Extract the [X, Y] coordinate from the center of the cell holding the provided text.  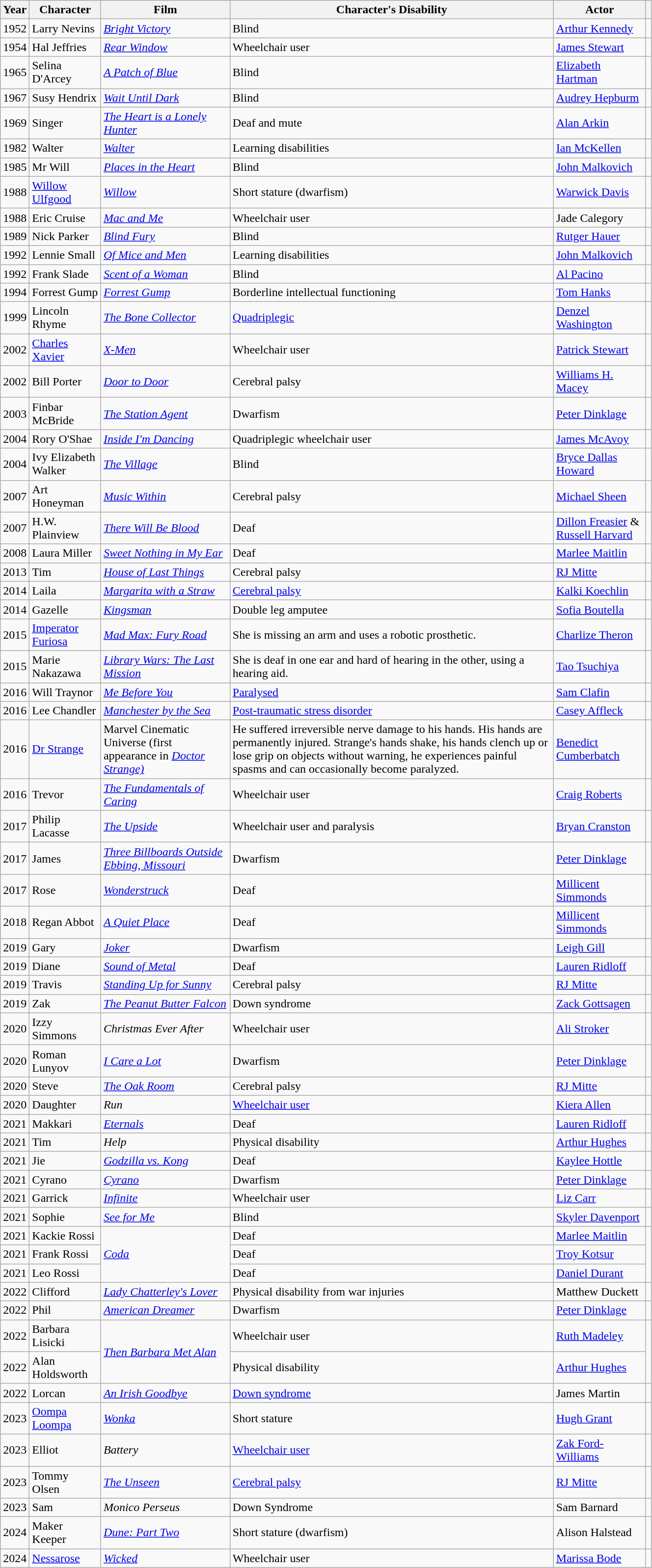
Travis [65, 985]
Godzilla vs. Kong [165, 1161]
Then Barbara Met Alan [165, 1352]
Dillon Freasier & Russell Harvard [599, 528]
Zack Gottsagen [599, 1003]
Skyler Davenport [599, 1217]
Post-traumatic stress disorder [392, 711]
Will Traynor [65, 692]
Hal Jeffries [65, 47]
Lady Chatterley's Lover [165, 1292]
James [65, 858]
Kalki Koechlin [599, 591]
Williams H. Macey [599, 382]
Mr Will [65, 167]
Kackie Rossi [65, 1236]
Daughter [65, 1105]
Infinite [165, 1198]
Trevor [65, 794]
Ian McKellen [599, 148]
Art Honeyman [65, 496]
I Care a Lot [165, 1060]
Bryce Dallas Howard [599, 464]
The Peanut Butter Falcon [165, 1003]
1952 [15, 28]
Bright Victory [165, 28]
2003 [15, 413]
Kiera Allen [599, 1105]
Zak [65, 1003]
Alan Holdsworth [65, 1368]
A Patch of Blue [165, 73]
1954 [15, 47]
Steve [65, 1086]
Tom Hanks [599, 293]
The Oak Room [165, 1086]
Nick Parker [65, 236]
Philip Lacasse [65, 827]
Troy Kotsur [599, 1254]
Mac and Me [165, 217]
Elizabeth Hartman [599, 73]
Dr Strange [65, 749]
1982 [15, 148]
Barbara Lisicki [65, 1335]
Rear Window [165, 47]
Matthew Duckett [599, 1292]
Willow Ulfgood [65, 192]
American Dreamer [165, 1310]
Sam Clafin [599, 692]
Blind Fury [165, 236]
Kingsman [165, 609]
Laura Miller [65, 553]
1969 [15, 123]
Sound of Metal [165, 966]
Willow [165, 192]
Liz Carr [599, 1198]
She is deaf in one ear and hard of hearing in the other, using a hearing aid. [392, 667]
Leo Rossi [65, 1273]
Manchester by the Sea [165, 711]
Wheelchair user and paralysis [392, 827]
James McAvoy [599, 439]
Al Pacino [599, 273]
Quadriplegic [392, 318]
Ali Stroker [599, 1029]
Bryan Cranston [599, 827]
Character [65, 10]
Regan Abbot [65, 922]
Wonka [165, 1418]
Music Within [165, 496]
Izzy Simmons [65, 1029]
An Irish Goodbye [165, 1393]
Audrey Hepburm [599, 98]
Joker [165, 947]
Denzel Washington [599, 318]
Ivy Elizabeth Walker [65, 464]
Roman Lunyov [65, 1060]
Warwick Davis [599, 192]
Selina D'Arcey [65, 73]
Of Mice and Men [165, 255]
The Unseen [165, 1482]
Scent of a Woman [165, 273]
House of Last Things [165, 572]
1989 [15, 236]
X-Men [165, 350]
Tommy Olsen [65, 1482]
Benedict Cumberbatch [599, 749]
Inside I'm Dancing [165, 439]
1985 [15, 167]
Alan Arkin [599, 123]
A Quiet Place [165, 922]
Rose [65, 891]
Garrick [65, 1198]
Gazelle [65, 609]
Paralysed [392, 692]
Bill Porter [65, 382]
Laila [65, 591]
Sweet Nothing in My Ear [165, 553]
Marvel Cinematic Universe (first appearance in Doctor Strange) [165, 749]
Jie [65, 1161]
Library Wars: The Last Mission [165, 667]
Year [15, 10]
Frank Slade [65, 273]
The Village [165, 464]
Deaf and mute [392, 123]
Character's Disability [392, 10]
Borderline intellectual functioning [392, 293]
Larry Nevins [65, 28]
Maker Keeper [65, 1533]
Susy Hendrix [65, 98]
She is missing an arm and uses a robotic prosthetic. [392, 634]
Alison Halstead [599, 1533]
Quadriplegic wheelchair user [392, 439]
2018 [15, 922]
Places in the Heart [165, 167]
James Stewart [599, 47]
1994 [15, 293]
Dune: Part Two [165, 1533]
Three Billboards Outside Ebbing, Missouri [165, 858]
Film [165, 10]
Physical disability from war injuries [392, 1292]
Actor [599, 10]
The Upside [165, 827]
Run [165, 1105]
Michael Sheen [599, 496]
H.W. Plainview [65, 528]
Clifford [65, 1292]
Me Before You [165, 692]
Hugh Grant [599, 1418]
See for Me [165, 1217]
Coda [165, 1254]
Door to Door [165, 382]
Monico Perseus [165, 1508]
1965 [15, 73]
Imperator Furiosa [65, 634]
Jade Calegory [599, 217]
Eric Cruise [65, 217]
Wonderstruck [165, 891]
Charles Xavier [65, 350]
Double leg amputee [392, 609]
Lee Chandler [65, 711]
Margarita with a Straw [165, 591]
Marie Nakazawa [65, 667]
Singer [65, 123]
Mad Max: Fury Road [165, 634]
The Bone Collector [165, 318]
There Will Be Blood [165, 528]
Marissa Bode [599, 1558]
Lorcan [65, 1393]
Craig Roberts [599, 794]
2008 [15, 553]
Oompa Loompa [65, 1418]
Sam Barnard [599, 1508]
Sam [65, 1508]
Battery [165, 1450]
Lennie Small [65, 255]
Zak Ford-Williams [599, 1450]
Nessarose [65, 1558]
Wait Until Dark [165, 98]
Elliot [65, 1450]
Ruth Madeley [599, 1335]
Tao Tsuchiya [599, 667]
Charlize Theron [599, 634]
Makkari [65, 1124]
Rory O'Shae [65, 439]
1967 [15, 98]
Down Syndrome [392, 1508]
Standing Up for Sunny [165, 985]
Leigh Gill [599, 947]
Casey Affleck [599, 711]
The Fundamentals of Caring [165, 794]
Sofia Boutella [599, 609]
Diane [65, 966]
Phil [65, 1310]
Short stature [392, 1418]
Rutger Hauer [599, 236]
Lincoln Rhyme [65, 318]
Sophie [65, 1217]
Daniel Durant [599, 1273]
Eternals [165, 1124]
1999 [15, 318]
Help [165, 1142]
Christmas Ever After [165, 1029]
Frank Rossi [65, 1254]
Arthur Kennedy [599, 28]
Gary [65, 947]
2013 [15, 572]
The Station Agent [165, 413]
Patrick Stewart [599, 350]
Kaylee Hottle [599, 1161]
Wicked [165, 1558]
James Martin [599, 1393]
Finbar McBride [65, 413]
The Heart is a Lonely Hunter [165, 123]
